Scan for the cell matching the given text and deliver its (X, Y) coordinate at center. 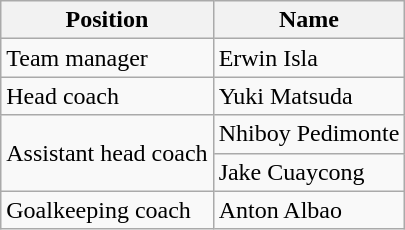
Head coach (107, 96)
Position (107, 20)
Erwin Isla (309, 58)
Jake Cuaycong (309, 172)
Nhiboy Pedimonte (309, 134)
Yuki Matsuda (309, 96)
Goalkeeping coach (107, 210)
Assistant head coach (107, 153)
Name (309, 20)
Anton Albao (309, 210)
Team manager (107, 58)
